Locate the cell with the specified text and output its (x, y) center coordinate. 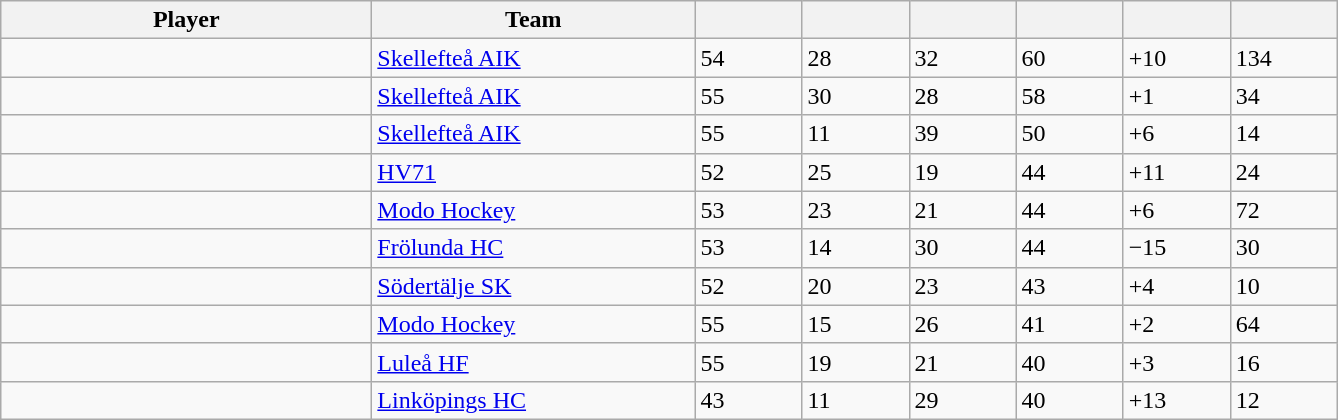
Player (186, 20)
Team (534, 20)
26 (962, 324)
Luleå HF (534, 362)
20 (856, 286)
29 (962, 400)
54 (748, 58)
60 (1070, 58)
15 (856, 324)
16 (1284, 362)
+10 (1176, 58)
+13 (1176, 400)
Södertälje SK (534, 286)
HV71 (534, 172)
Linköpings HC (534, 400)
34 (1284, 96)
10 (1284, 286)
32 (962, 58)
134 (1284, 58)
64 (1284, 324)
Frölunda HC (534, 248)
58 (1070, 96)
+1 (1176, 96)
+3 (1176, 362)
−15 (1176, 248)
12 (1284, 400)
39 (962, 134)
+11 (1176, 172)
24 (1284, 172)
+4 (1176, 286)
41 (1070, 324)
25 (856, 172)
+2 (1176, 324)
72 (1284, 210)
50 (1070, 134)
